Output the [x, y] coordinate of the center of the cell containing the given text.  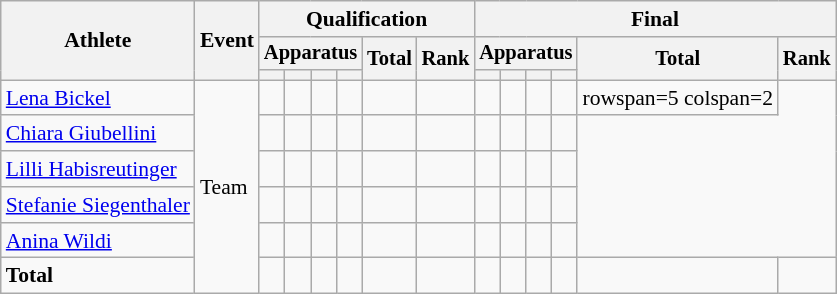
Event [227, 40]
Stefanie Siegenthaler [98, 205]
Lena Bickel [98, 98]
Athlete [98, 40]
Team [227, 187]
Lilli Habisreutinger [98, 169]
Qualification [366, 19]
Final [654, 19]
rowspan=5 colspan=2 [678, 98]
Anina Wildi [98, 241]
Chiara Giubellini [98, 134]
